Detect which cell encompasses the target text, then output its [X, Y] center coordinate. 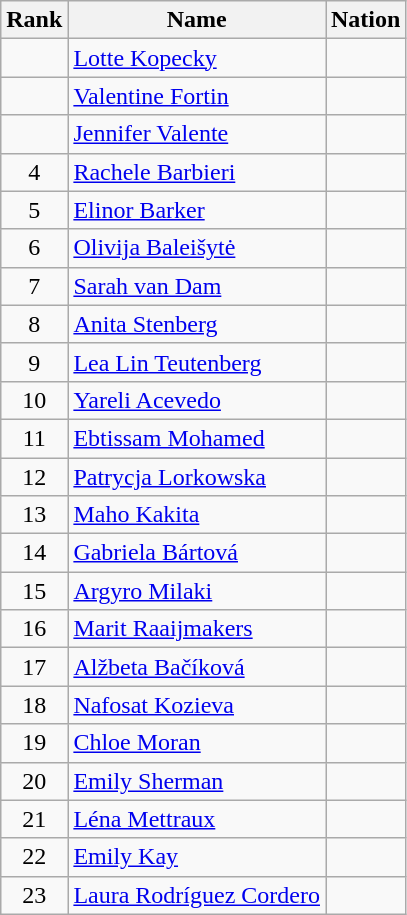
Emily Kay [197, 857]
4 [34, 172]
18 [34, 705]
Emily Sherman [197, 781]
Gabriela Bártová [197, 553]
Rachele Barbieri [197, 172]
Nation [366, 20]
21 [34, 819]
Yareli Acevedo [197, 400]
23 [34, 895]
Patrycja Lorkowska [197, 477]
Laura Rodríguez Cordero [197, 895]
17 [34, 667]
Valentine Fortin [197, 96]
Name [197, 20]
Lotte Kopecky [197, 58]
14 [34, 553]
Maho Kakita [197, 515]
6 [34, 248]
Nafosat Kozieva [197, 705]
19 [34, 743]
Elinor Barker [197, 210]
Rank [34, 20]
10 [34, 400]
11 [34, 438]
Argyro Milaki [197, 591]
12 [34, 477]
16 [34, 629]
8 [34, 324]
Lea Lin Teutenberg [197, 362]
Anita Stenberg [197, 324]
Alžbeta Bačíková [197, 667]
Ebtissam Mohamed [197, 438]
9 [34, 362]
20 [34, 781]
15 [34, 591]
Marit Raaijmakers [197, 629]
5 [34, 210]
22 [34, 857]
Léna Mettraux [197, 819]
Jennifer Valente [197, 134]
7 [34, 286]
Sarah van Dam [197, 286]
13 [34, 515]
Chloe Moran [197, 743]
Olivija Baleišytė [197, 248]
